Extract the (x, y) coordinate from the center of the cell holding the provided text.  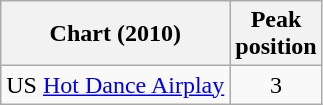
Chart (2010) (116, 34)
3 (276, 85)
Peakposition (276, 34)
US Hot Dance Airplay (116, 85)
